Locate the cell with the specified text and output its (X, Y) center coordinate. 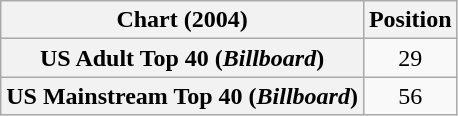
Chart (2004) (182, 20)
Position (410, 20)
US Mainstream Top 40 (Billboard) (182, 96)
29 (410, 58)
US Adult Top 40 (Billboard) (182, 58)
56 (410, 96)
